For the text-containing cell, return its midpoint in (X, Y) coordinate format. 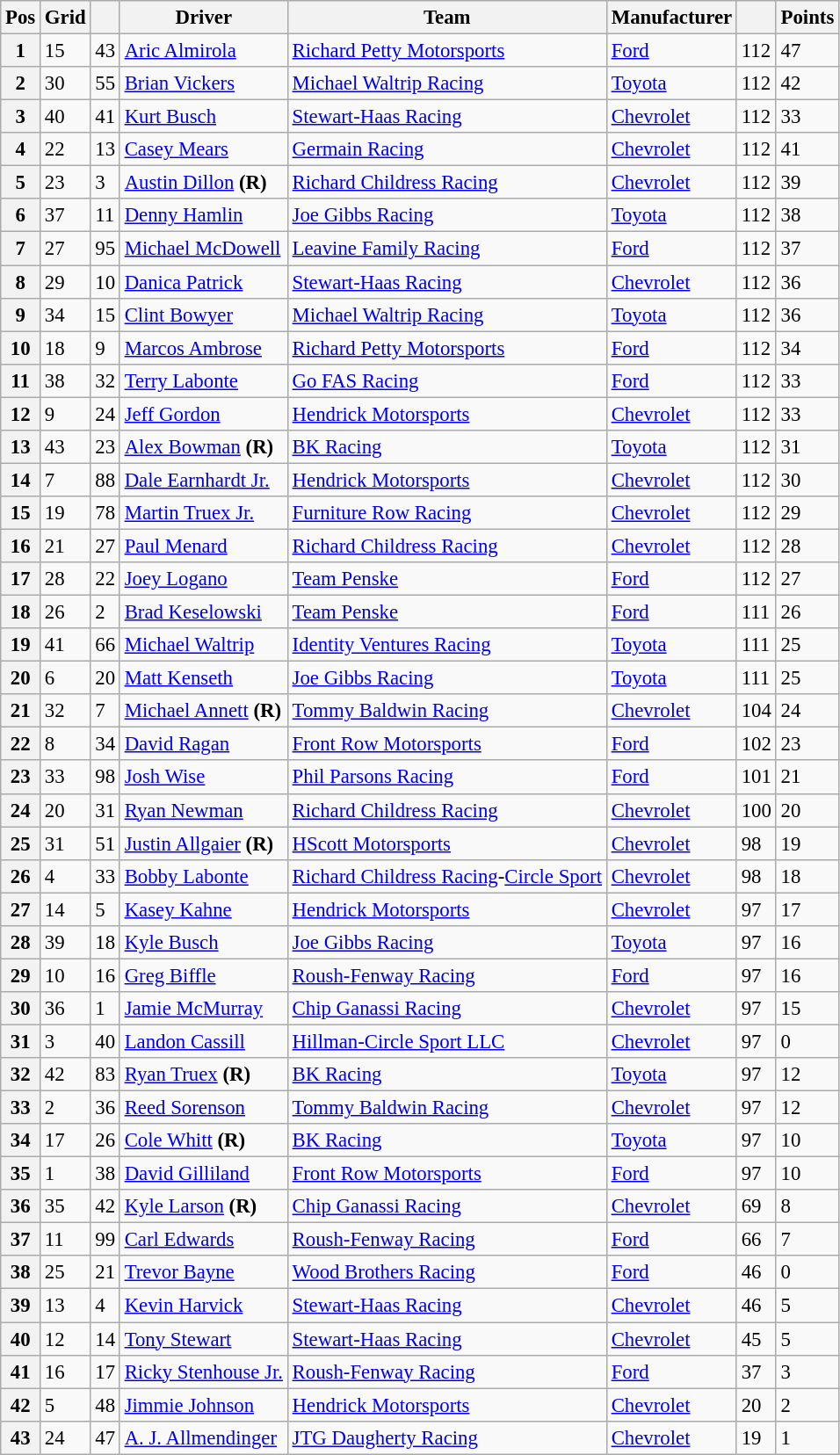
Points (807, 18)
Kyle Busch (204, 943)
Kurt Busch (204, 117)
Leavine Family Racing (446, 249)
55 (105, 83)
Kevin Harvick (204, 1306)
David Gilliland (204, 1174)
Wood Brothers Racing (446, 1273)
104 (756, 711)
HScott Motorsports (446, 843)
Phil Parsons Racing (446, 778)
Brad Keselowski (204, 612)
Bobby Labonte (204, 876)
Casey Mears (204, 149)
Paul Menard (204, 546)
Manufacturer (671, 18)
Josh Wise (204, 778)
Driver (204, 18)
David Ragan (204, 744)
Alex Bowman (R) (204, 447)
Kasey Kahne (204, 909)
Go FAS Racing (446, 380)
Brian Vickers (204, 83)
Team (446, 18)
Identity Ventures Racing (446, 645)
Michael Annett (R) (204, 711)
Hillman-Circle Sport LLC (446, 1041)
Danica Patrick (204, 282)
Cole Whitt (R) (204, 1140)
Carl Edwards (204, 1240)
Justin Allgaier (R) (204, 843)
101 (756, 778)
Trevor Bayne (204, 1273)
69 (756, 1206)
Joey Logano (204, 579)
Terry Labonte (204, 380)
83 (105, 1075)
99 (105, 1240)
Clint Bowyer (204, 315)
Aric Almirola (204, 51)
Richard Childress Racing-Circle Sport (446, 876)
Greg Biffle (204, 975)
51 (105, 843)
Jamie McMurray (204, 1009)
Kyle Larson (R) (204, 1206)
Martin Truex Jr. (204, 513)
Jimmie Johnson (204, 1405)
Grid (65, 18)
78 (105, 513)
Michael Waltrip (204, 645)
45 (756, 1339)
Michael McDowell (204, 249)
Ricky Stenhouse Jr. (204, 1372)
Jeff Gordon (204, 414)
Austin Dillon (R) (204, 183)
Reed Sorenson (204, 1108)
100 (756, 810)
Dale Earnhardt Jr. (204, 480)
Furniture Row Racing (446, 513)
A. J. Allmendinger (204, 1437)
JTG Daugherty Racing (446, 1437)
Germain Racing (446, 149)
48 (105, 1405)
Matt Kenseth (204, 678)
102 (756, 744)
88 (105, 480)
Denny Hamlin (204, 215)
Ryan Truex (R) (204, 1075)
Landon Cassill (204, 1041)
Marcos Ambrose (204, 348)
Ryan Newman (204, 810)
95 (105, 249)
Tony Stewart (204, 1339)
Pos (21, 18)
